From the cell containing the given text, extract its center point as [x, y] coordinate. 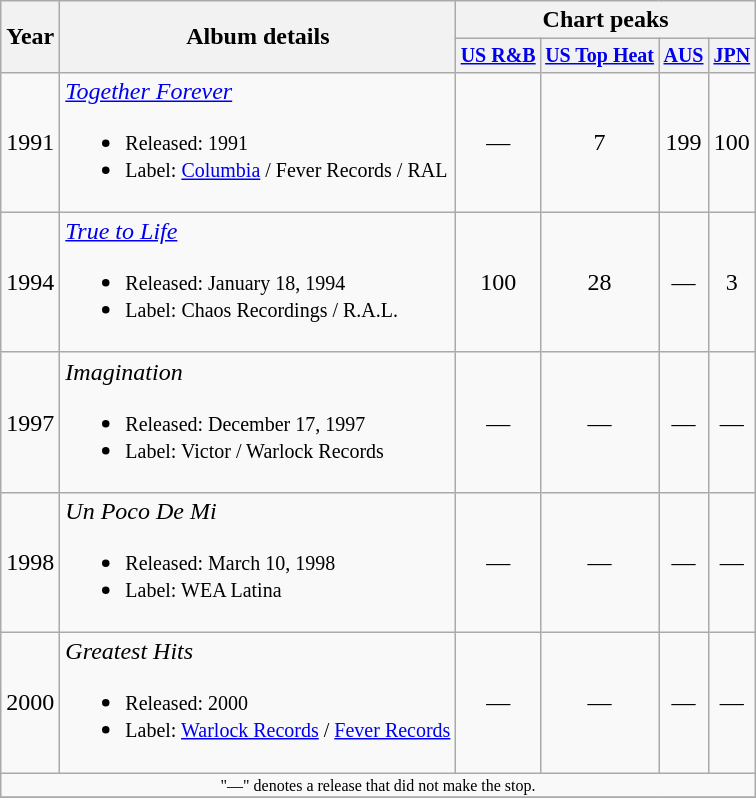
JPN [732, 56]
1997 [30, 422]
199 [684, 142]
7 [599, 142]
Together ForeverReleased: 1991Label: Columbia / Fever Records / RAL [258, 142]
Greatest HitsReleased: 2000Label: Warlock Records / Fever Records [258, 703]
Year [30, 37]
1991 [30, 142]
1998 [30, 562]
AUS [684, 56]
Album details [258, 37]
1994 [30, 282]
ImaginationReleased: December 17, 1997Label: Victor / Warlock Records [258, 422]
28 [599, 282]
"—" denotes a release that did not make the stop. [378, 785]
3 [732, 282]
US Top Heat [599, 56]
US R&B [498, 56]
Un Poco De MiReleased: March 10, 1998Label: WEA Latina [258, 562]
2000 [30, 703]
Chart peaks [606, 20]
True to LifeReleased: January 18, 1994Label: Chaos Recordings / R.A.L. [258, 282]
